Search for the cell housing the specified text and yield its [x, y] center coordinate. 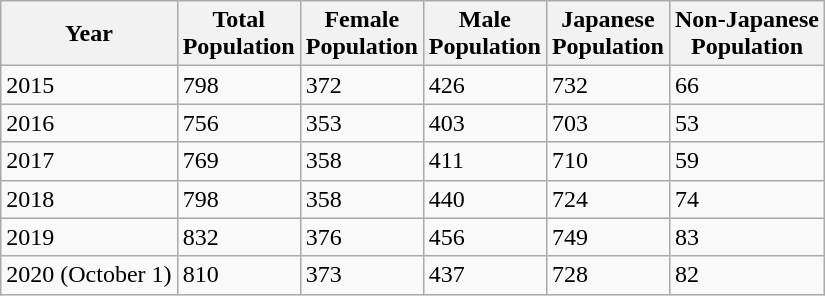
403 [484, 123]
769 [238, 161]
2019 [89, 237]
83 [746, 237]
2016 [89, 123]
456 [484, 237]
749 [608, 237]
2015 [89, 85]
Year [89, 34]
74 [746, 199]
66 [746, 85]
373 [362, 275]
724 [608, 199]
411 [484, 161]
2018 [89, 199]
2017 [89, 161]
Non-JapanesePopulation [746, 34]
2020 (October 1) [89, 275]
TotalPopulation [238, 34]
728 [608, 275]
426 [484, 85]
756 [238, 123]
FemalePopulation [362, 34]
832 [238, 237]
437 [484, 275]
82 [746, 275]
376 [362, 237]
440 [484, 199]
810 [238, 275]
710 [608, 161]
JapanesePopulation [608, 34]
372 [362, 85]
353 [362, 123]
732 [608, 85]
59 [746, 161]
53 [746, 123]
MalePopulation [484, 34]
703 [608, 123]
